Find where the given text appears and provide that cell's center as [X, Y] coordinate. 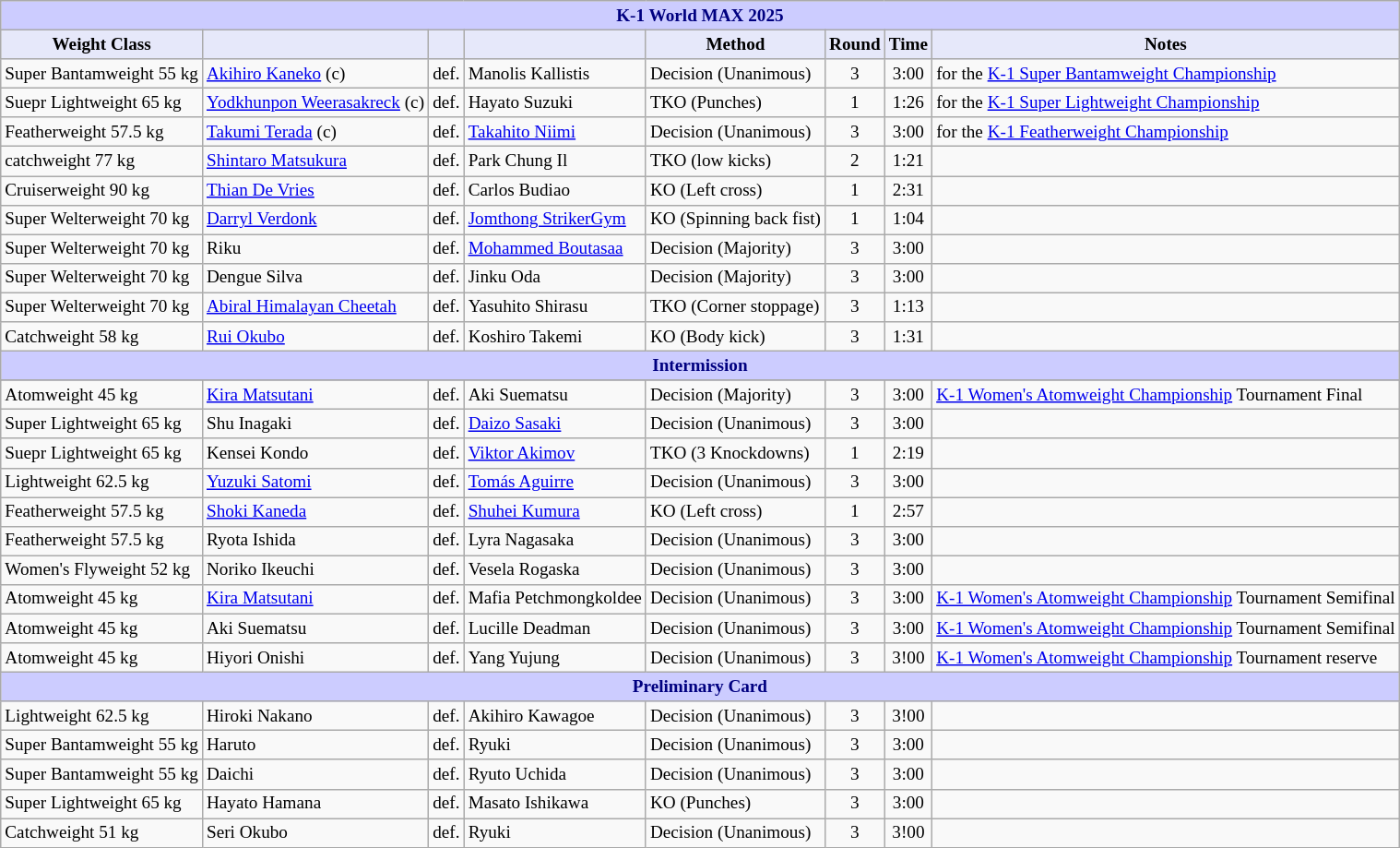
Hiroki Nakano [315, 716]
TKO (Punches) [735, 102]
Rui Okubo [315, 337]
Thian De Vries [315, 190]
1:04 [908, 220]
Lyra Nagasaka [555, 541]
Intermission [700, 365]
Dengue Silva [315, 278]
2:31 [908, 190]
TKO (low kicks) [735, 161]
Method [735, 44]
Hiyori Onishi [315, 658]
Hayato Hamana [315, 804]
Preliminary Card [700, 687]
Round [856, 44]
Yasuhito Shirasu [555, 307]
Shintaro Matsukura [315, 161]
Yuzuki Satomi [315, 483]
2:19 [908, 453]
KO (Body kick) [735, 337]
for the K-1 Super Bantamweight Championship [1166, 74]
Viktor Akimov [555, 453]
1:21 [908, 161]
1:13 [908, 307]
Ryuto Uchida [555, 774]
Tomás Aguirre [555, 483]
K-1 World MAX 2025 [700, 16]
Mohammed Boutasaa [555, 249]
Takahito Niimi [555, 132]
Yodkhunpon Weerasakreck (c) [315, 102]
2:57 [908, 511]
Akihiro Kaneko (c) [315, 74]
KO (Spinning back fist) [735, 220]
Cruiserweight 90 kg [101, 190]
Notes [1166, 44]
Catchweight 51 kg [101, 832]
catchweight 77 kg [101, 161]
Masato Ishikawa [555, 804]
Weight Class [101, 44]
1:31 [908, 337]
Koshiro Takemi [555, 337]
K-1 Women's Atomweight Championship Tournament Final [1166, 395]
Yang Yujung [555, 658]
TKO (Corner stoppage) [735, 307]
Manolis Kallistis [555, 74]
2 [856, 161]
for the K-1 Featherweight Championship [1166, 132]
Lucille Deadman [555, 628]
Vesela Rogaska [555, 570]
1:26 [908, 102]
Abiral Himalayan Cheetah [315, 307]
Shuhei Kumura [555, 511]
Carlos Budiao [555, 190]
Shoki Kaneda [315, 511]
Ryota Ishida [315, 541]
Darryl Verdonk [315, 220]
Women's Flyweight 52 kg [101, 570]
Takumi Terada (c) [315, 132]
Shu Inagaki [315, 424]
Time [908, 44]
Riku [315, 249]
Haruto [315, 746]
Noriko Ikeuchi [315, 570]
Akihiro Kawagoe [555, 716]
for the K-1 Super Lightweight Championship [1166, 102]
Kensei Kondo [315, 453]
Daizo Sasaki [555, 424]
Seri Okubo [315, 832]
TKO (3 Knockdowns) [735, 453]
Park Chung Il [555, 161]
Jomthong StrikerGym [555, 220]
Hayato Suzuki [555, 102]
KO (Punches) [735, 804]
K-1 Women's Atomweight Championship Tournament reserve [1166, 658]
Daichi [315, 774]
Mafia Petchmongkoldee [555, 599]
Jinku Oda [555, 278]
Catchweight 58 kg [101, 337]
